Find where the given text appears and provide that cell's center as [X, Y] coordinate. 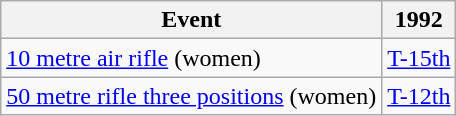
1992 [419, 20]
T-12th [419, 96]
50 metre rifle three positions (women) [192, 96]
T-15th [419, 58]
10 metre air rifle (women) [192, 58]
Event [192, 20]
